Return the (x, y) coordinate for the center point of the cell that contains the specified text.  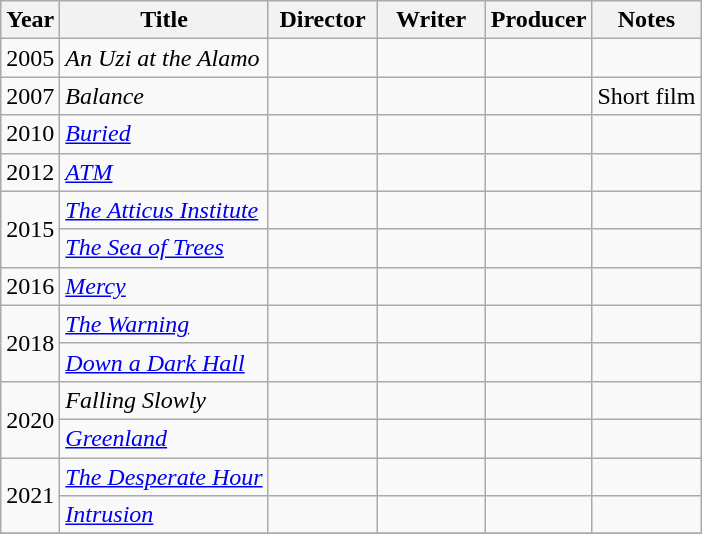
Intrusion (164, 515)
2005 (30, 58)
2018 (30, 343)
Down a Dark Hall (164, 362)
ATM (164, 172)
2015 (30, 229)
The Warning (164, 324)
The Sea of Trees (164, 248)
Year (30, 20)
Notes (646, 20)
2010 (30, 134)
2012 (30, 172)
Falling Slowly (164, 400)
2007 (30, 96)
Title (164, 20)
The Atticus Institute (164, 210)
An Uzi at the Alamo (164, 58)
2021 (30, 496)
Balance (164, 96)
Greenland (164, 438)
Mercy (164, 286)
Producer (538, 20)
The Desperate Hour (164, 477)
2020 (30, 419)
Writer (432, 20)
Short film (646, 96)
2016 (30, 286)
Director (322, 20)
Buried (164, 134)
